From the cell containing the given text, extract its center point as [x, y] coordinate. 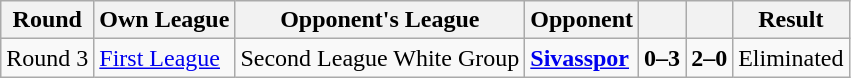
Second League White Group [380, 58]
Opponent's League [380, 20]
Opponent [582, 20]
0–3 [662, 58]
2–0 [710, 58]
Round [48, 20]
Result [791, 20]
First League [164, 58]
Round 3 [48, 58]
Eliminated [791, 58]
Sivasspor [582, 58]
Own League [164, 20]
